Identify which cell holds the provided text, then report its (X, Y) central coordinate. 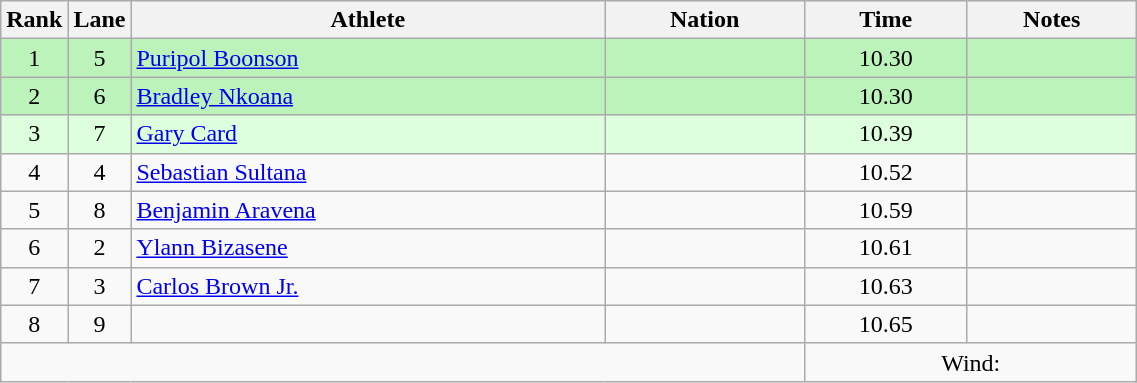
10.61 (886, 248)
Nation (705, 20)
Rank (34, 20)
10.39 (886, 134)
9 (100, 324)
Bradley Nkoana (368, 96)
Gary Card (368, 134)
Benjamin Aravena (368, 210)
10.52 (886, 172)
Time (886, 20)
Ylann Bizasene (368, 248)
10.65 (886, 324)
Sebastian Sultana (368, 172)
10.63 (886, 286)
Athlete (368, 20)
10.59 (886, 210)
1 (34, 58)
Notes (1052, 20)
Puripol Boonson (368, 58)
Lane (100, 20)
Carlos Brown Jr. (368, 286)
Wind: (971, 362)
